Find where the given text appears and provide that cell's center as (X, Y) coordinate. 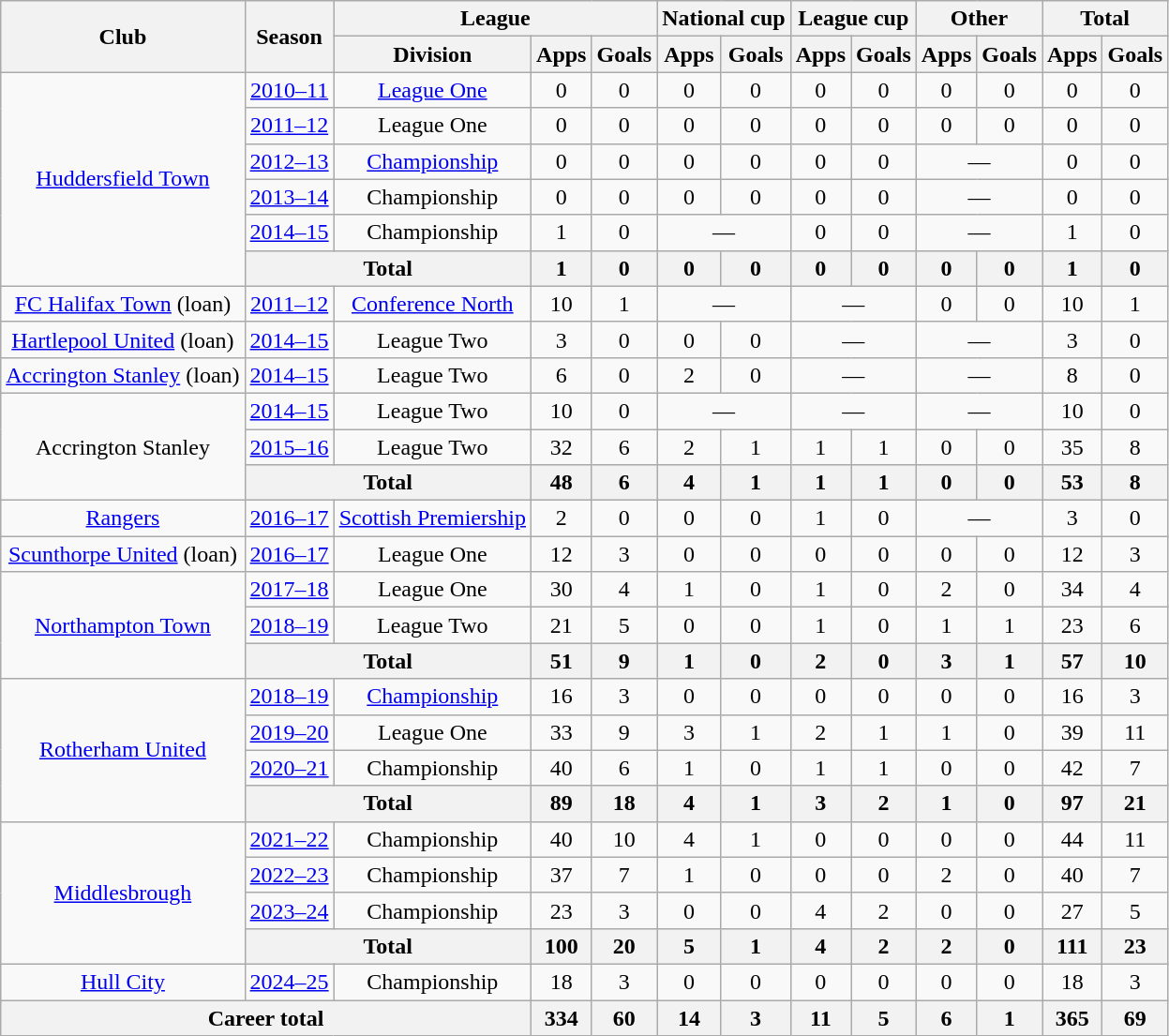
Rangers (123, 518)
Northampton Town (123, 625)
Scunthorpe United (loan) (123, 554)
2017–18 (289, 590)
20 (624, 946)
2013–14 (289, 197)
2015–16 (289, 447)
Career total (266, 1017)
27 (1072, 910)
334 (562, 1017)
Hull City (123, 982)
57 (1072, 661)
Rotherham United (123, 750)
Middlesbrough (123, 893)
Club (123, 37)
Accrington Stanley (loan) (123, 375)
Hartlepool United (loan) (123, 339)
Accrington Stanley (123, 446)
2020–21 (289, 768)
44 (1072, 839)
33 (562, 732)
League cup (853, 19)
Huddersfield Town (123, 179)
42 (1072, 768)
97 (1072, 803)
60 (624, 1017)
2012–13 (289, 161)
365 (1072, 1017)
51 (562, 661)
2021–22 (289, 839)
30 (562, 590)
39 (1072, 732)
2023–24 (289, 910)
100 (562, 946)
Season (289, 37)
53 (1072, 483)
National cup (724, 19)
2024–25 (289, 982)
69 (1135, 1017)
14 (689, 1017)
League (495, 19)
2019–20 (289, 732)
Scottish Premiership (432, 518)
Conference North (432, 304)
35 (1072, 447)
48 (562, 483)
37 (562, 875)
32 (562, 447)
2010–11 (289, 90)
FC Halifax Town (loan) (123, 304)
2022–23 (289, 875)
Division (432, 54)
Other (979, 19)
111 (1072, 946)
34 (1072, 590)
89 (562, 803)
